Return the (x, y) coordinate for the center point of the cell that contains the specified text.  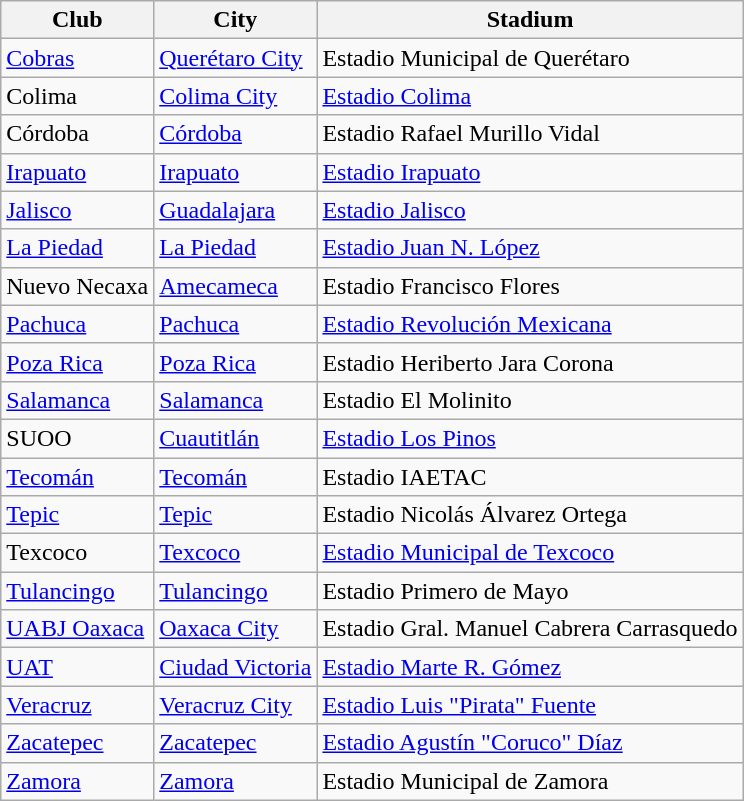
Querétaro City (236, 58)
Estadio IAETAC (530, 477)
Jalisco (78, 210)
Club (78, 20)
Estadio Municipal de Querétaro (530, 58)
City (236, 20)
Amecameca (236, 286)
Estadio Colima (530, 96)
Estadio Los Pinos (530, 438)
Estadio Primero de Mayo (530, 591)
Estadio Rafael Murillo Vidal (530, 134)
Estadio Francisco Flores (530, 286)
Estadio Municipal de Texcoco (530, 553)
Estadio Heriberto Jara Corona (530, 362)
Estadio Jalisco (530, 210)
Estadio Municipal de Zamora (530, 781)
Cuautitlán (236, 438)
UAT (78, 667)
Oaxaca City (236, 629)
Estadio Revolución Mexicana (530, 324)
Cobras (78, 58)
Estadio Marte R. Gómez (530, 667)
Estadio El Molinito (530, 400)
Nuevo Necaxa (78, 286)
Guadalajara (236, 210)
Colima (78, 96)
Veracruz City (236, 705)
Estadio Nicolás Álvarez Ortega (530, 515)
SUOO (78, 438)
Ciudad Victoria (236, 667)
Stadium (530, 20)
Veracruz (78, 705)
Estadio Irapuato (530, 172)
Colima City (236, 96)
Estadio Juan N. López (530, 248)
Estadio Luis "Pirata" Fuente (530, 705)
Estadio Agustín "Coruco" Díaz (530, 743)
UABJ Oaxaca (78, 629)
Estadio Gral. Manuel Cabrera Carrasquedo (530, 629)
